Pinpoint the cell where the given text exists, returning its [x, y] midpoint coordinate. 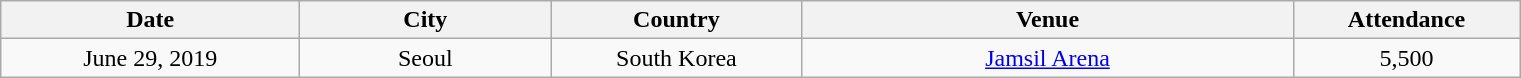
Attendance [1406, 20]
South Korea [676, 58]
June 29, 2019 [150, 58]
Venue [1048, 20]
Seoul [426, 58]
Date [150, 20]
City [426, 20]
5,500 [1406, 58]
Jamsil Arena [1048, 58]
Country [676, 20]
